Detect which cell encompasses the target text, then output its (x, y) center coordinate. 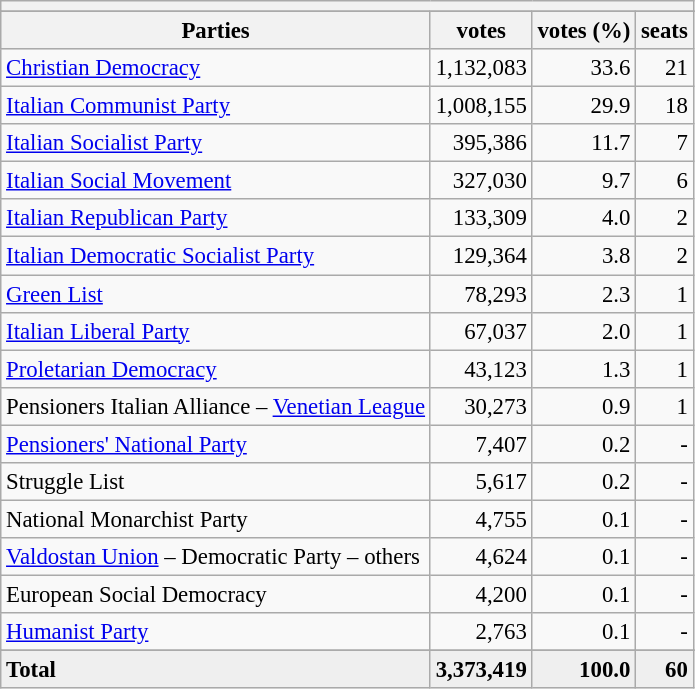
1,132,083 (481, 68)
7,407 (481, 444)
18 (664, 106)
Parties (216, 31)
Italian Communist Party (216, 106)
Italian Socialist Party (216, 143)
National Monarchist Party (216, 519)
Proletarian Democracy (216, 369)
3.8 (584, 256)
7 (664, 143)
6 (664, 181)
78,293 (481, 294)
European Social Democracy (216, 594)
11.7 (584, 143)
30,273 (481, 406)
Humanist Party (216, 632)
327,030 (481, 181)
votes (%) (584, 31)
seats (664, 31)
Italian Democratic Socialist Party (216, 256)
4,755 (481, 519)
2.0 (584, 331)
Italian Social Movement (216, 181)
4.0 (584, 219)
Italian Republican Party (216, 219)
3,373,419 (481, 670)
Pensioners' National Party (216, 444)
5,617 (481, 482)
60 (664, 670)
Valdostan Union – Democratic Party – others (216, 557)
67,037 (481, 331)
Struggle List (216, 482)
1,008,155 (481, 106)
395,386 (481, 143)
1.3 (584, 369)
Christian Democracy (216, 68)
133,309 (481, 219)
votes (481, 31)
4,624 (481, 557)
29.9 (584, 106)
0.9 (584, 406)
Italian Liberal Party (216, 331)
Total (216, 670)
100.0 (584, 670)
129,364 (481, 256)
2,763 (481, 632)
21 (664, 68)
Green List (216, 294)
9.7 (584, 181)
33.6 (584, 68)
2.3 (584, 294)
4,200 (481, 594)
43,123 (481, 369)
Pensioners Italian Alliance – Venetian League (216, 406)
